Provide the (x, y) coordinate of the cell's center where the given text is located.  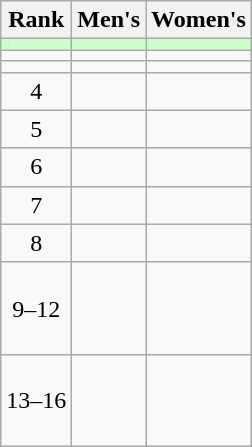
Rank (36, 20)
7 (36, 205)
5 (36, 129)
9–12 (36, 308)
8 (36, 243)
6 (36, 167)
4 (36, 91)
Women's (199, 20)
Men's (109, 20)
13–16 (36, 400)
